For the text-containing cell, return its midpoint in (X, Y) coordinate format. 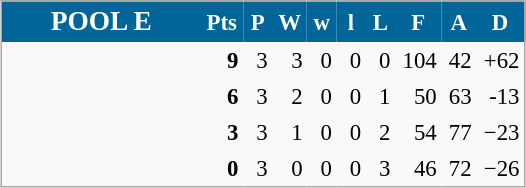
L (380, 22)
Pts (221, 22)
F (418, 22)
104 (418, 60)
l (350, 22)
A (458, 22)
46 (418, 168)
63 (458, 96)
W (290, 22)
42 (458, 60)
−26 (500, 168)
P (258, 22)
-13 (500, 96)
9 (221, 60)
72 (458, 168)
−23 (500, 132)
54 (418, 132)
POOL E (100, 22)
50 (418, 96)
6 (221, 96)
D (500, 22)
w (322, 22)
77 (458, 132)
+62 (500, 60)
